Determine the [x, y] coordinate at the center of the cell enclosing the given text.  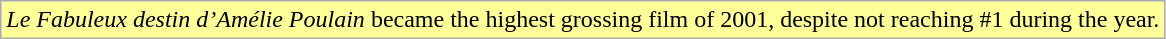
Le Fabuleux destin d’Amélie Poulain became the highest grossing film of 2001, despite not reaching #1 during the year. [583, 20]
